Output the (X, Y) coordinate of the center of the cell containing the given text.  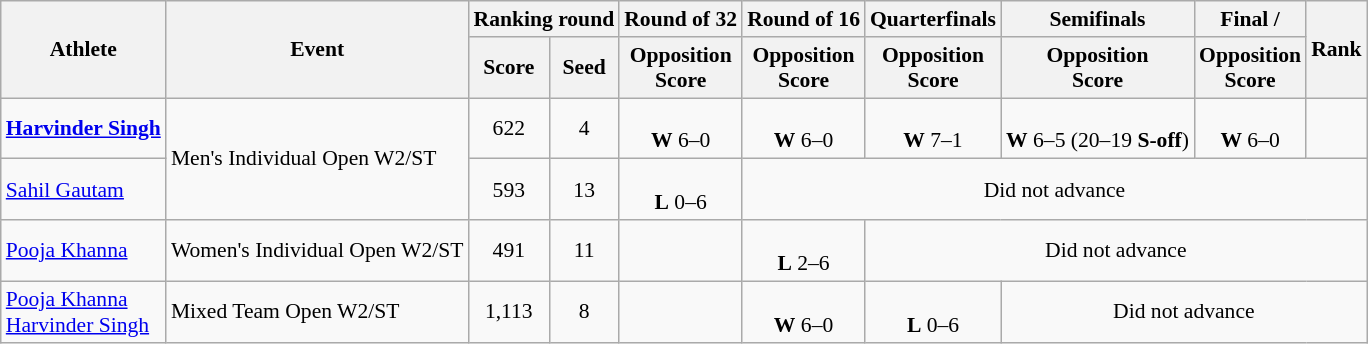
491 (508, 250)
Ranking round (544, 19)
Mixed Team Open W2/ST (318, 312)
Sahil Gautam (84, 190)
Round of 32 (680, 19)
W 6–5 (20–19 S-off) (1098, 128)
W 7–1 (933, 128)
Pooja KhannaHarvinder Singh (84, 312)
Women's Individual Open W2/ST (318, 250)
Rank (1336, 50)
Score (508, 68)
Seed (584, 68)
Semifinals (1098, 19)
Harvinder Singh (84, 128)
Pooja Khanna (84, 250)
Athlete (84, 50)
Event (318, 50)
Men's Individual Open W2/ST (318, 159)
Round of 16 (804, 19)
593 (508, 190)
1,113 (508, 312)
4 (584, 128)
8 (584, 312)
Quarterfinals (933, 19)
L 2–6 (804, 250)
13 (584, 190)
11 (584, 250)
Final / (1250, 19)
622 (508, 128)
